For the text-containing cell, return its midpoint in (X, Y) coordinate format. 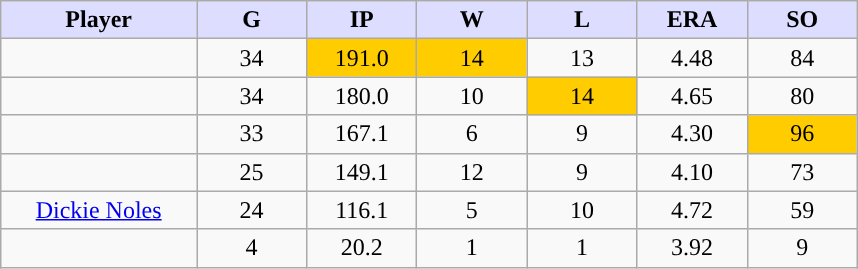
25 (252, 172)
167.1 (362, 134)
4.65 (692, 96)
59 (802, 210)
24 (252, 210)
12 (472, 172)
149.1 (362, 172)
73 (802, 172)
W (472, 20)
6 (472, 134)
116.1 (362, 210)
80 (802, 96)
IP (362, 20)
13 (582, 58)
33 (252, 134)
20.2 (362, 248)
Player (99, 20)
84 (802, 58)
SO (802, 20)
4.72 (692, 210)
4 (252, 248)
ERA (692, 20)
Dickie Noles (99, 210)
4.30 (692, 134)
4.10 (692, 172)
96 (802, 134)
3.92 (692, 248)
G (252, 20)
191.0 (362, 58)
L (582, 20)
5 (472, 210)
180.0 (362, 96)
4.48 (692, 58)
